Output the (x, y) coordinate of the center of the cell containing the given text.  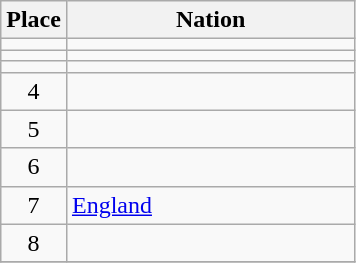
Place (34, 20)
8 (34, 243)
5 (34, 129)
6 (34, 167)
4 (34, 91)
7 (34, 205)
England (210, 205)
Nation (210, 20)
